Capture the cell that displays the provided text and extract its [x, y] central coordinate. 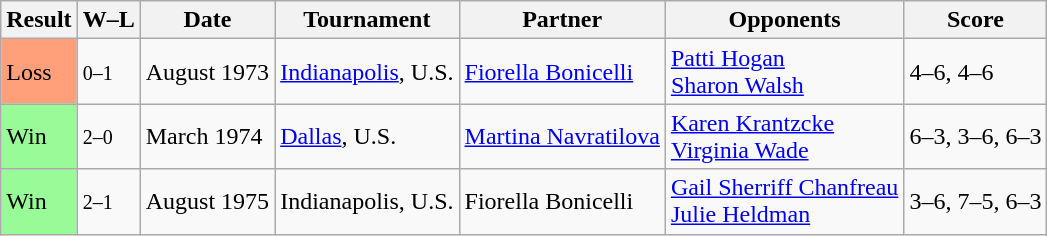
6–3, 3–6, 6–3 [976, 136]
W–L [108, 20]
Tournament [367, 20]
March 1974 [207, 136]
Martina Navratilova [562, 136]
Partner [562, 20]
Score [976, 20]
August 1975 [207, 202]
2–0 [108, 136]
2–1 [108, 202]
August 1973 [207, 72]
Gail Sherriff Chanfreau Julie Heldman [784, 202]
Opponents [784, 20]
3–6, 7–5, 6–3 [976, 202]
4–6, 4–6 [976, 72]
Date [207, 20]
Result [39, 20]
Karen Krantzcke Virginia Wade [784, 136]
Patti Hogan Sharon Walsh [784, 72]
Dallas, U.S. [367, 136]
Loss [39, 72]
0–1 [108, 72]
